Detect which cell encompasses the target text, then output its [X, Y] center coordinate. 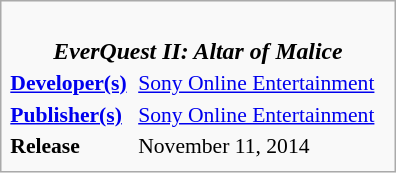
Publisher(s) [72, 114]
Release [72, 146]
November 11, 2014 [262, 146]
Developer(s) [72, 83]
EverQuest II: Altar of Malice [198, 38]
